Identify which cell holds the provided text, then report its (x, y) central coordinate. 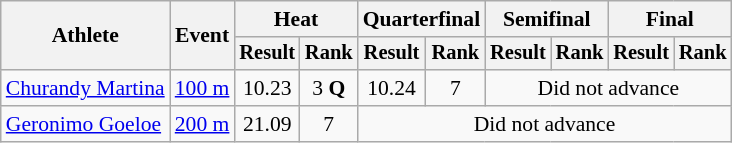
Heat (296, 19)
Quarterfinal (422, 19)
Athlete (86, 36)
200 m (202, 124)
Geronimo Goeloe (86, 124)
Semifinal (546, 19)
Event (202, 36)
10.23 (267, 88)
10.24 (392, 88)
21.09 (267, 124)
100 m (202, 88)
Final (670, 19)
Churandy Martina (86, 88)
3 Q (329, 88)
